Return the [x, y] coordinate for the center point of the cell that contains the specified text.  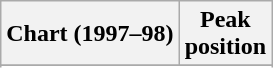
Chart (1997–98) [90, 34]
Peakposition [225, 34]
